Pinpoint the cell where the given text exists, returning its (X, Y) midpoint coordinate. 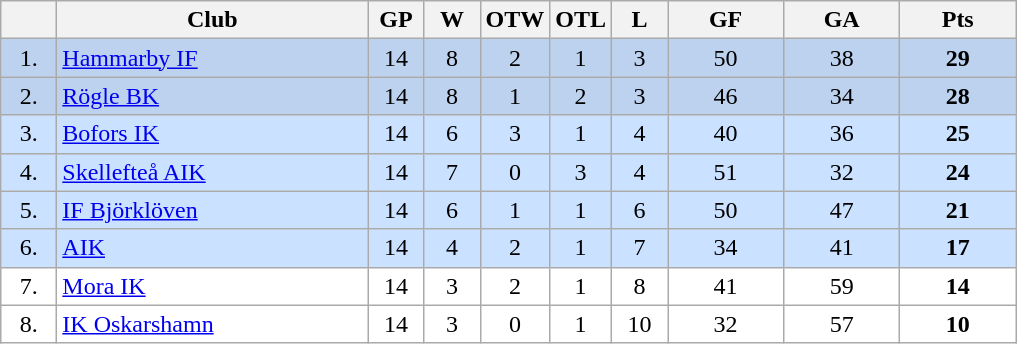
51 (726, 172)
17 (958, 248)
40 (726, 134)
2. (29, 96)
8. (29, 324)
Mora IK (212, 286)
Bofors IK (212, 134)
GP (396, 20)
AIK (212, 248)
59 (842, 286)
46 (726, 96)
OTL (581, 20)
57 (842, 324)
Club (212, 20)
21 (958, 210)
28 (958, 96)
4. (29, 172)
6. (29, 248)
47 (842, 210)
Rögle BK (212, 96)
OTW (515, 20)
Pts (958, 20)
3. (29, 134)
38 (842, 58)
L (640, 20)
IF Björklöven (212, 210)
5. (29, 210)
Skellefteå AIK (212, 172)
GA (842, 20)
W (452, 20)
GF (726, 20)
7. (29, 286)
29 (958, 58)
36 (842, 134)
24 (958, 172)
1. (29, 58)
Hammarby IF (212, 58)
IK Oskarshamn (212, 324)
25 (958, 134)
